Return the (X, Y) coordinate for the center point of the cell that contains the specified text.  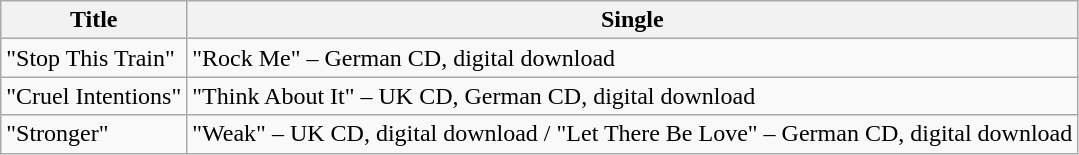
"Weak" – UK CD, digital download / "Let There Be Love" – German CD, digital download (632, 134)
"Cruel Intentions" (94, 96)
"Stronger" (94, 134)
"Stop This Train" (94, 58)
Title (94, 20)
Single (632, 20)
"Rock Me" – German CD, digital download (632, 58)
"Think About It" – UK CD, German CD, digital download (632, 96)
